Capture the cell that displays the provided text and extract its (X, Y) central coordinate. 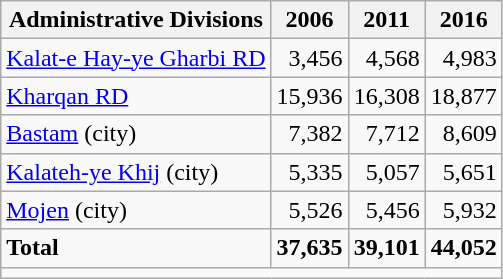
5,057 (386, 172)
8,609 (464, 134)
3,456 (310, 58)
7,382 (310, 134)
5,651 (464, 172)
Bastam (city) (136, 134)
Mojen (city) (136, 210)
44,052 (464, 248)
Administrative Divisions (136, 20)
18,877 (464, 96)
Kalat-e Hay-ye Gharbi RD (136, 58)
39,101 (386, 248)
2016 (464, 20)
37,635 (310, 248)
5,932 (464, 210)
Kharqan RD (136, 96)
7,712 (386, 134)
Total (136, 248)
2006 (310, 20)
Kalateh-ye Khij (city) (136, 172)
4,983 (464, 58)
4,568 (386, 58)
15,936 (310, 96)
16,308 (386, 96)
2011 (386, 20)
5,335 (310, 172)
5,526 (310, 210)
5,456 (386, 210)
